Locate the cell with the specified text and output its (X, Y) center coordinate. 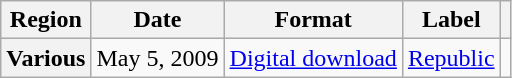
Label (451, 20)
Format (313, 20)
Various (46, 58)
Digital download (313, 58)
Republic (451, 58)
Date (158, 20)
Region (46, 20)
May 5, 2009 (158, 58)
